Capture the cell that displays the provided text and extract its [x, y] central coordinate. 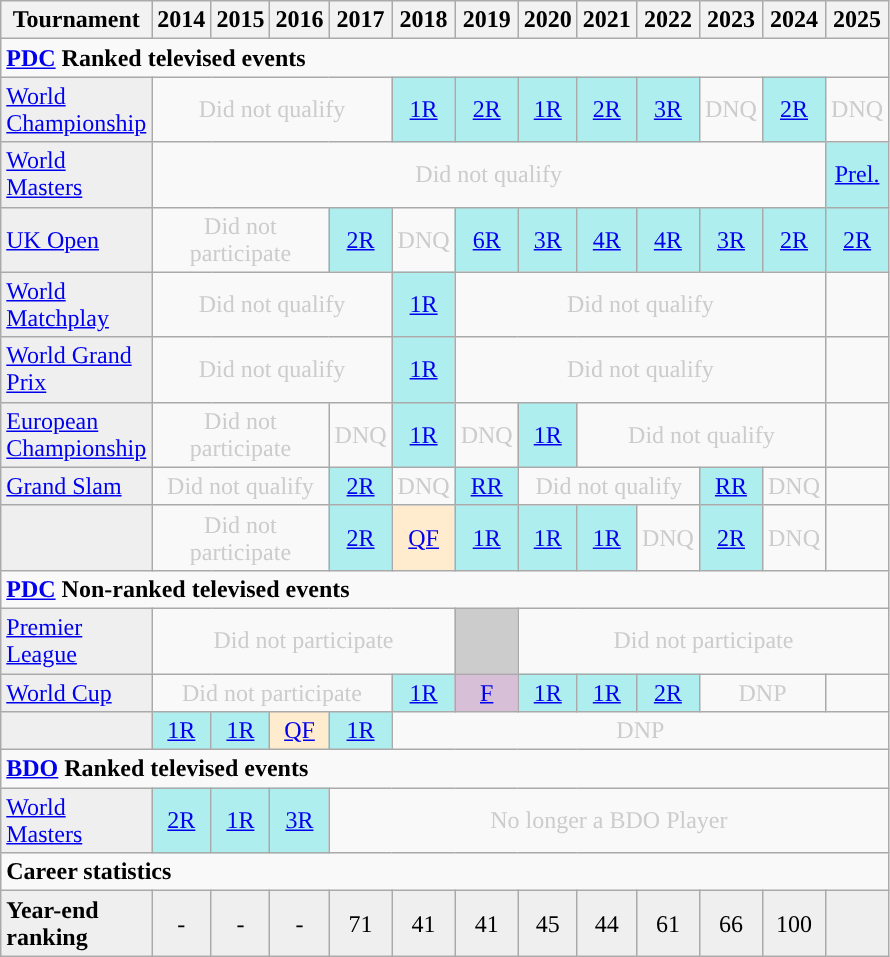
F [486, 693]
Tournament [76, 20]
PDC Non-ranked televised events [445, 589]
World Matchplay [76, 304]
6R [486, 240]
UK Open [76, 240]
2022 [668, 20]
2019 [486, 20]
2016 [300, 20]
45 [548, 924]
2014 [182, 20]
61 [668, 924]
66 [730, 924]
2017 [360, 20]
No longer a BDO Player [609, 820]
2025 [858, 20]
2023 [730, 20]
Prel. [858, 174]
Grand Slam [76, 486]
44 [606, 924]
World Cup [76, 693]
World Grand Prix [76, 370]
2021 [606, 20]
2015 [240, 20]
Premier League [76, 640]
Year-end ranking [76, 924]
BDO Ranked televised events [445, 769]
PDC Ranked televised events [445, 58]
100 [794, 924]
2020 [548, 20]
2024 [794, 20]
Career statistics [445, 872]
World Championship [76, 110]
European Championship [76, 434]
71 [360, 924]
2018 [424, 20]
